Provide the [X, Y] coordinate of the cell's center where the given text is located.  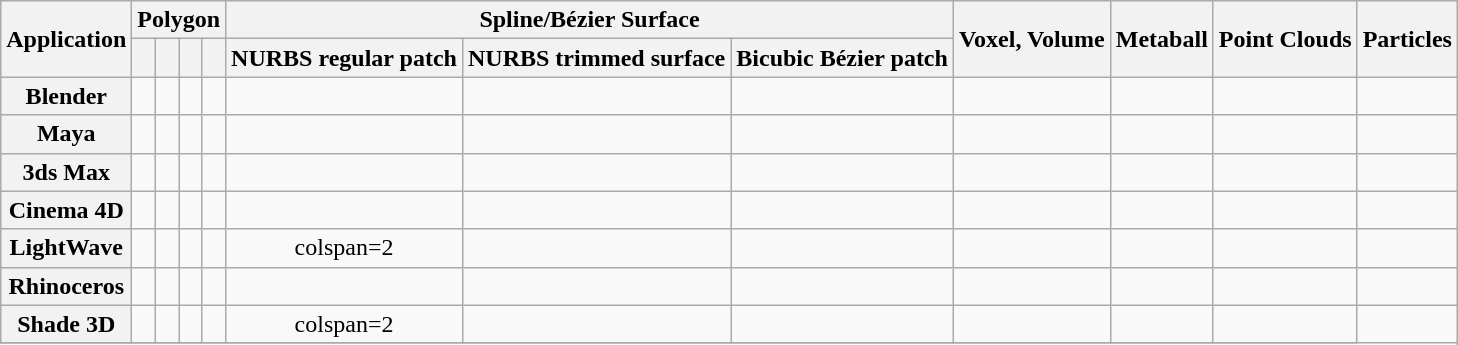
NURBS trimmed surface [596, 58]
Spline/Bézier Surface [590, 20]
Application [66, 39]
3ds Max [66, 172]
Point Clouds [1285, 39]
Metaball [1162, 39]
Shade 3D [66, 324]
Voxel, Volume [1032, 39]
Bicubic Bézier patch [842, 58]
Blender [66, 96]
Maya [66, 134]
Cinema 4D [66, 210]
Polygon [179, 20]
LightWave [66, 248]
Rhinoceros [66, 286]
Particles [1407, 39]
NURBS regular patch [344, 58]
